Find where the given text appears and provide that cell's center as [x, y] coordinate. 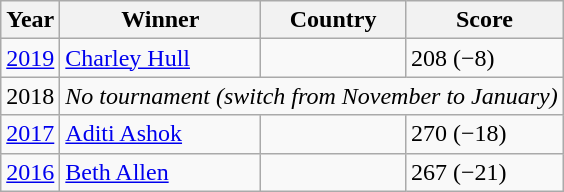
270 (−18) [484, 134]
267 (−21) [484, 172]
Score [484, 20]
No tournament (switch from November to January) [312, 96]
Year [30, 20]
Country [334, 20]
2018 [30, 96]
Aditi Ashok [160, 134]
2017 [30, 134]
2019 [30, 58]
2016 [30, 172]
Winner [160, 20]
Beth Allen [160, 172]
Charley Hull [160, 58]
208 (−8) [484, 58]
